Identify which cell holds the provided text, then report its (x, y) central coordinate. 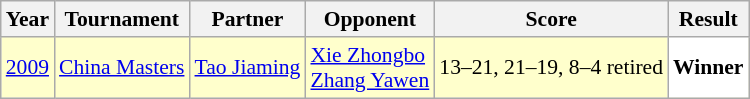
Tournament (122, 19)
Xie Zhongbo Zhang Yawen (370, 68)
Partner (247, 19)
Result (708, 19)
13–21, 21–19, 8–4 retired (551, 68)
China Masters (122, 68)
Opponent (370, 19)
Year (28, 19)
2009 (28, 68)
Tao Jiaming (247, 68)
Score (551, 19)
Winner (708, 68)
